Provide the (X, Y) coordinate of the cell's center where the given text is located.  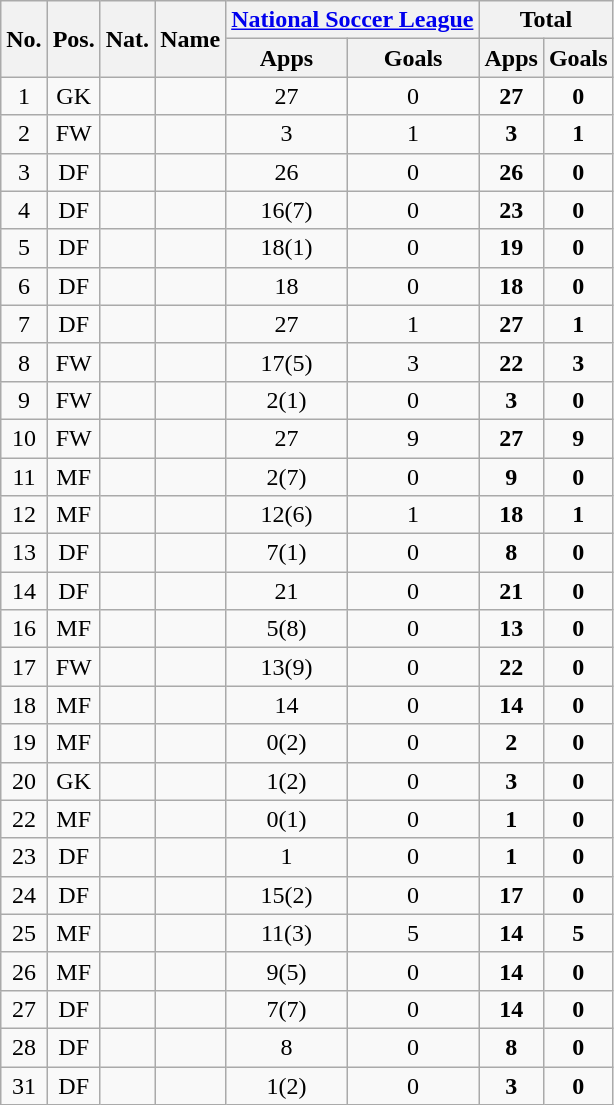
Total (546, 20)
0(1) (287, 819)
18(1) (287, 248)
10 (24, 438)
24 (24, 895)
12 (24, 515)
17(5) (287, 362)
2(1) (287, 400)
6 (24, 286)
16(7) (287, 210)
5(8) (287, 629)
No. (24, 39)
31 (24, 1085)
7 (24, 324)
Pos. (74, 39)
16 (24, 629)
Nat. (127, 39)
9(5) (287, 971)
7(7) (287, 1009)
12(6) (287, 515)
National Soccer League (352, 20)
20 (24, 781)
15(2) (287, 895)
13(9) (287, 667)
2(7) (287, 477)
Name (190, 39)
7(1) (287, 553)
11 (24, 477)
4 (24, 210)
25 (24, 933)
0(2) (287, 743)
11(3) (287, 933)
28 (24, 1047)
